Provide the [X, Y] coordinate of the cell's center where the given text is located.  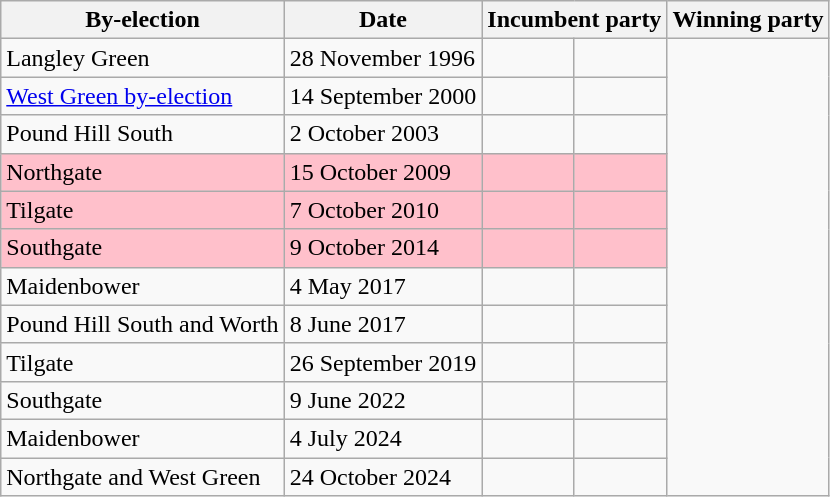
West Green by-election [142, 96]
Northgate and West Green [142, 477]
Northgate [142, 172]
Pound Hill South and Worth [142, 324]
4 July 2024 [383, 438]
15 October 2009 [383, 172]
26 September 2019 [383, 362]
Date [383, 20]
9 October 2014 [383, 248]
Incumbent party [574, 20]
Pound Hill South [142, 134]
8 June 2017 [383, 324]
2 October 2003 [383, 134]
28 November 1996 [383, 58]
7 October 2010 [383, 210]
By-election [142, 20]
4 May 2017 [383, 286]
Winning party [748, 20]
14 September 2000 [383, 96]
9 June 2022 [383, 400]
24 October 2024 [383, 477]
Langley Green [142, 58]
